Return [x, y] of the center of cell containing provided text 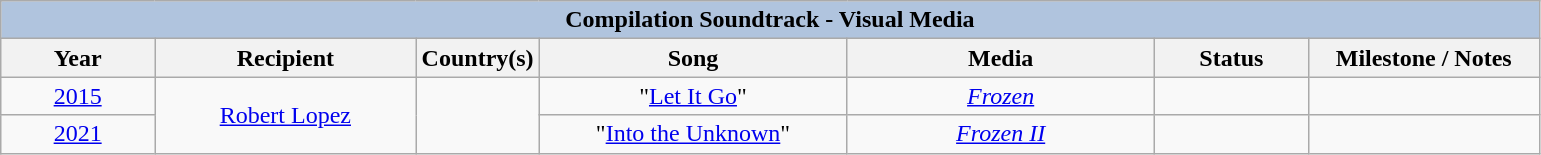
"Into the Unknown" [693, 134]
Recipient [286, 58]
Milestone / Notes [1424, 58]
Year [78, 58]
Status [1231, 58]
Robert Lopez [286, 115]
Song [693, 58]
Media [1001, 58]
Compilation Soundtrack - Visual Media [770, 20]
2015 [78, 96]
Frozen II [1001, 134]
Country(s) [478, 58]
"Let It Go" [693, 96]
2021 [78, 134]
Frozen [1001, 96]
